Capture the cell that displays the provided text and extract its [X, Y] central coordinate. 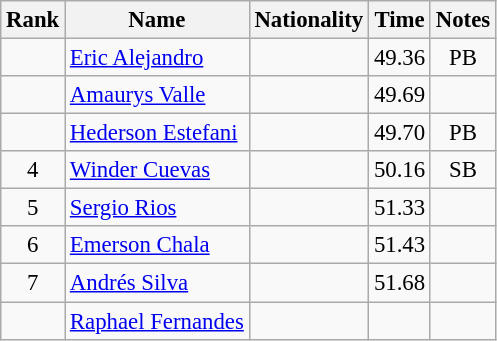
SB [462, 170]
Rank [33, 20]
Amaurys Valle [158, 95]
Winder Cuevas [158, 170]
5 [33, 208]
Nationality [308, 20]
51.68 [400, 283]
Notes [462, 20]
Name [158, 20]
6 [33, 245]
4 [33, 170]
49.70 [400, 133]
Sergio Rios [158, 208]
51.33 [400, 208]
Andrés Silva [158, 283]
7 [33, 283]
Emerson Chala [158, 245]
49.69 [400, 95]
50.16 [400, 170]
Time [400, 20]
Raphael Fernandes [158, 321]
51.43 [400, 245]
Hederson Estefani [158, 133]
Eric Alejandro [158, 58]
49.36 [400, 58]
